Return (X, Y) of the center of cell containing provided text 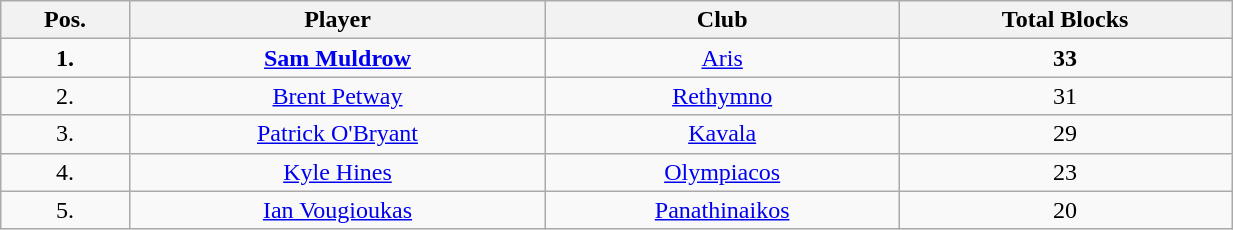
Rethymno (722, 96)
4. (65, 172)
Sam Muldrow (338, 58)
Panathinaikos (722, 210)
Ian Vougioukas (338, 210)
20 (1066, 210)
Aris (722, 58)
Player (338, 20)
31 (1066, 96)
Pos. (65, 20)
33 (1066, 58)
Total Blocks (1066, 20)
3. (65, 134)
Olympiacos (722, 172)
5. (65, 210)
Brent Petway (338, 96)
29 (1066, 134)
Club (722, 20)
Patrick O'Bryant (338, 134)
1. (65, 58)
23 (1066, 172)
Kavala (722, 134)
Kyle Hines (338, 172)
2. (65, 96)
